Provide the [X, Y] coordinate of the cell's center where the given text is located.  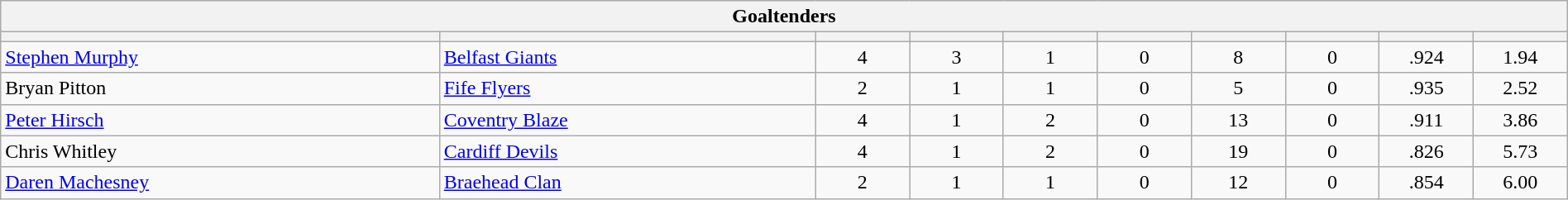
Daren Machesney [220, 183]
1.94 [1520, 57]
Belfast Giants [627, 57]
8 [1239, 57]
Bryan Pitton [220, 88]
.924 [1427, 57]
Coventry Blaze [627, 120]
Stephen Murphy [220, 57]
5.73 [1520, 151]
2.52 [1520, 88]
5 [1239, 88]
Braehead Clan [627, 183]
Fife Flyers [627, 88]
.935 [1427, 88]
.911 [1427, 120]
.826 [1427, 151]
Cardiff Devils [627, 151]
3.86 [1520, 120]
Peter Hirsch [220, 120]
Chris Whitley [220, 151]
3 [957, 57]
.854 [1427, 183]
12 [1239, 183]
Goaltenders [784, 17]
6.00 [1520, 183]
13 [1239, 120]
19 [1239, 151]
